Provide the (x, y) coordinate of the cell's center where the given text is located.  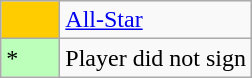
Player did not sign (156, 58)
All-Star (156, 20)
* (30, 58)
